Output the (X, Y) coordinate of the center of the cell containing the given text.  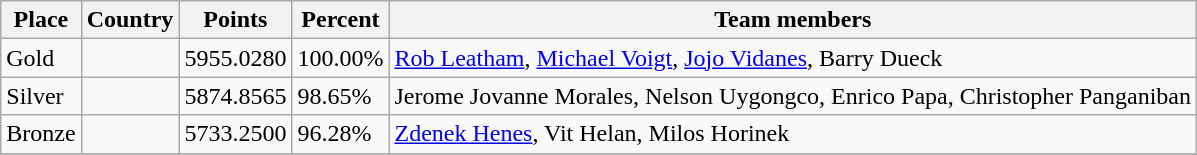
Jerome Jovanne Morales, Nelson Uygongco, Enrico Papa, Christopher Panganiban (793, 96)
5874.8565 (236, 96)
Points (236, 20)
5955.0280 (236, 58)
100.00% (340, 58)
96.28% (340, 134)
Silver (41, 96)
Country (130, 20)
5733.2500 (236, 134)
Percent (340, 20)
Rob Leatham, Michael Voigt, Jojo Vidanes, Barry Dueck (793, 58)
Team members (793, 20)
Bronze (41, 134)
98.65% (340, 96)
Zdenek Henes, Vit Helan, Milos Horinek (793, 134)
Gold (41, 58)
Place (41, 20)
